Scan for the cell matching the given text and deliver its [X, Y] coordinate at center. 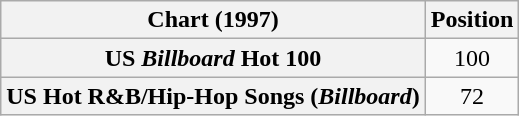
US Hot R&B/Hip-Hop Songs (Billboard) [213, 96]
Position [472, 20]
100 [472, 58]
72 [472, 96]
Chart (1997) [213, 20]
US Billboard Hot 100 [213, 58]
